Pinpoint the cell where the given text exists, returning its (x, y) midpoint coordinate. 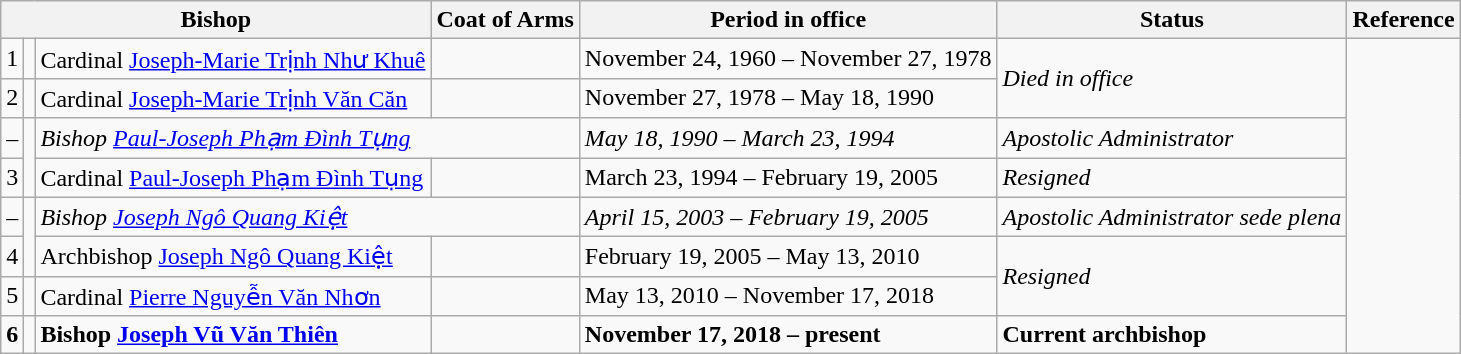
April 15, 2003 – February 19, 2005 (788, 217)
May 13, 2010 – November 17, 2018 (788, 296)
November 17, 2018 – present (788, 335)
4 (12, 257)
Bishop Joseph Vũ Văn Thiên (233, 335)
Bishop (216, 20)
May 18, 1990 – March 23, 1994 (788, 138)
Apostolic Administrator sede plena (1172, 217)
1 (12, 59)
Bishop Joseph Ngô Quang Kiệt (307, 217)
Cardinal Joseph-Marie Trịnh Văn Căn (233, 98)
November 27, 1978 – May 18, 1990 (788, 98)
6 (12, 335)
Reference (1404, 20)
Coat of Arms (505, 20)
Bishop Paul-Joseph Phạm Ðình Tụng (307, 138)
Current archbishop (1172, 335)
3 (12, 178)
Period in office (788, 20)
Status (1172, 20)
Archbishop Joseph Ngô Quang Kiệt (233, 257)
2 (12, 98)
Died in office (1172, 78)
March 23, 1994 – February 19, 2005 (788, 178)
5 (12, 296)
Cardinal Joseph-Marie Trịnh Như Khuê (233, 59)
Cardinal Pierre Nguyễn Văn Nhơn (233, 296)
November 24, 1960 – November 27, 1978 (788, 59)
Apostolic Administrator (1172, 138)
Cardinal Paul-Joseph Phạm Ðình Tụng (233, 178)
February 19, 2005 – May 13, 2010 (788, 257)
